Locate the cell with the specified text and output its [x, y] center coordinate. 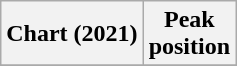
Chart (2021) [72, 34]
Peakposition [189, 34]
